Detect which cell encompasses the target text, then output its [X, Y] center coordinate. 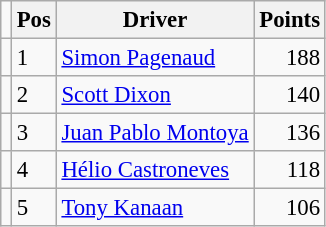
Driver [155, 20]
2 [34, 95]
Tony Kanaan [155, 208]
136 [290, 133]
Simon Pagenaud [155, 58]
Hélio Castroneves [155, 170]
140 [290, 95]
Pos [34, 20]
4 [34, 170]
Scott Dixon [155, 95]
3 [34, 133]
118 [290, 170]
1 [34, 58]
188 [290, 58]
106 [290, 208]
5 [34, 208]
Juan Pablo Montoya [155, 133]
Points [290, 20]
